Extract the [X, Y] coordinate from the center of the cell holding the provided text.  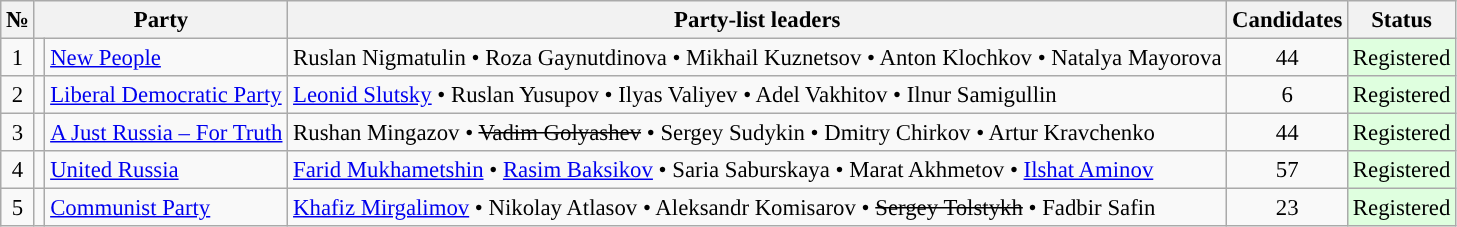
New People [166, 58]
United Russia [166, 170]
3 [18, 133]
1 [18, 58]
57 [1288, 170]
2 [18, 95]
Candidates [1288, 20]
4 [18, 170]
Status [1402, 20]
Liberal Democratic Party [166, 95]
Farid Mukhametshin • Rasim Baksikov • Saria Saburskaya • Marat Akhmetov • Ilshat Aminov [758, 170]
5 [18, 208]
Ruslan Nigmatulin • Roza Gaynutdinova • Mikhail Kuznetsov • Anton Klochkov • Natalya Mayorova [758, 58]
23 [1288, 208]
Leonid Slutsky • Ruslan Yusupov • Ilyas Valiyev • Adel Vakhitov • Ilnur Samigullin [758, 95]
№ [18, 20]
A Just Russia – For Truth [166, 133]
Rushan Mingazov • Vadim Golyashev • Sergey Sudykin • Dmitry Chirkov • Artur Kravchenko [758, 133]
6 [1288, 95]
Communist Party [166, 208]
Khafiz Mirgalimov • Nikolay Atlasov • Aleksandr Komisarov • Sergey Tolstykh • Fadbir Safin [758, 208]
Party [161, 20]
Party-list leaders [758, 20]
